Output the (X, Y) coordinate of the center of the cell containing the given text.  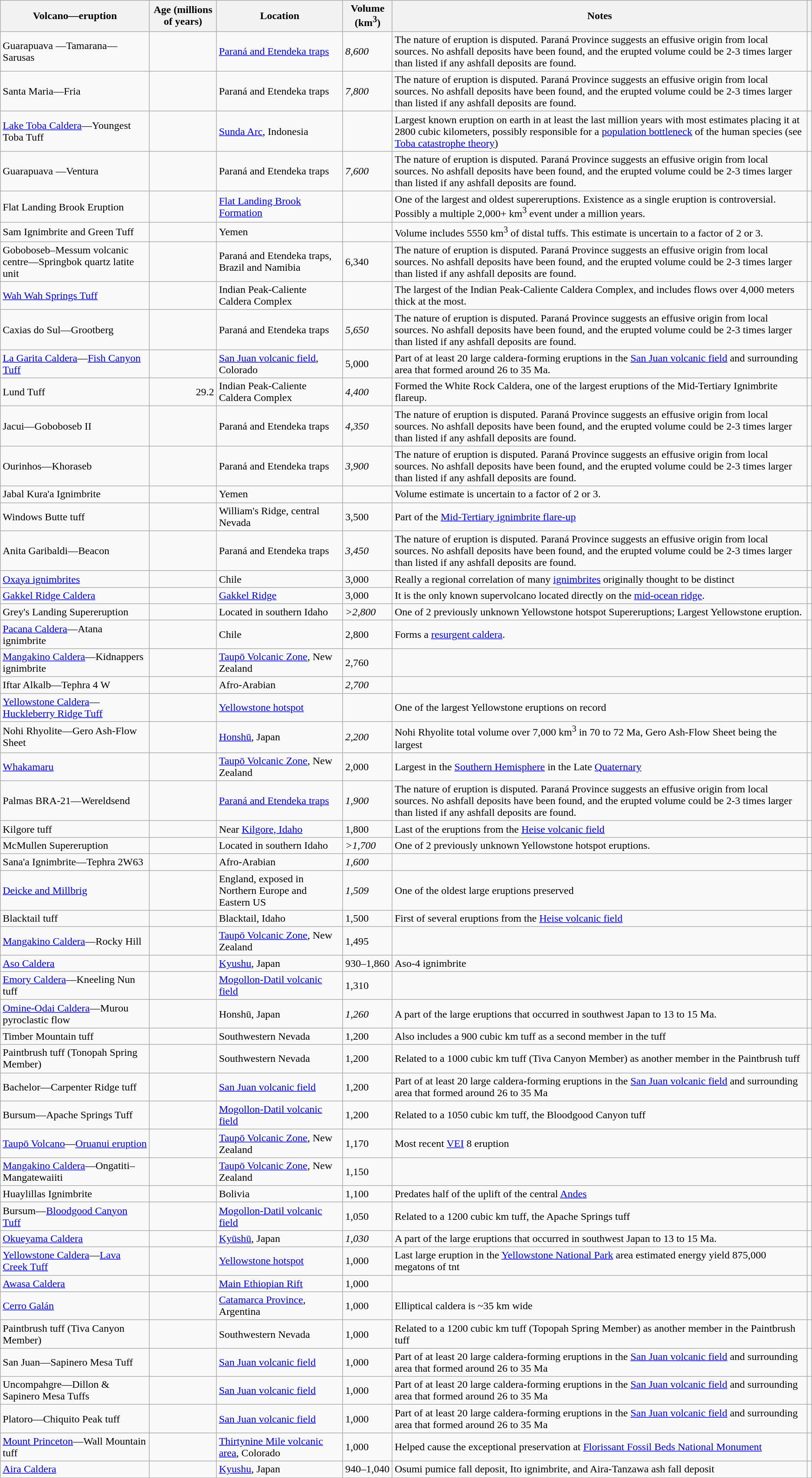
Lake Toba Caldera—Youngest Toba Tuff (75, 131)
1,495 (367, 941)
1,100 (367, 1194)
Yellowstone Caldera—Lava Creek Tuff (75, 1261)
5,000 (367, 364)
29.2 (183, 392)
Also includes a 900 cubic km tuff as a second member in the tuff (599, 1036)
Near Kilgore, Idaho (279, 829)
San Juan—Sapinero Mesa Tuff (75, 1363)
Sunda Arc, Indonesia (279, 131)
Last large eruption in the Yellowstone National Park area estimated energy yield 875,000 megatons of tnt (599, 1261)
Omine-Odai Caldera—Murou pyroclastic flow (75, 1014)
Volume estimate is uncertain to a factor of 2 or 3. (599, 494)
William's Ridge, central Nevada (279, 516)
Pacana Caldera—Atana ignimbrite (75, 634)
Mangakino Caldera—Rocky Hill (75, 941)
Related to a 1200 cubic km tuff, the Apache Springs tuff (599, 1216)
Nohi Rhyolite—Gero Ash-Flow Sheet (75, 737)
7,600 (367, 171)
Last of the eruptions from the Heise volcanic field (599, 829)
Timber Mountain tuff (75, 1036)
Related to a 1000 cubic km tuff (Tiva Canyon Member) as another member in the Paintbrush tuff (599, 1059)
2,200 (367, 737)
Emory Caldera—Kneeling Nun tuff (75, 986)
Caxias do Sul—Grootberg (75, 330)
Bursum—Bloodgood Canyon Tuff (75, 1216)
McMullen Supereruption (75, 845)
England, exposed in Northern Europe and Eastern US (279, 890)
Lund Tuff (75, 392)
Paintbrush tuff (Tiva Canyon Member) (75, 1334)
Bursum—Apache Springs Tuff (75, 1115)
Mangakino Caldera—Kidnappers ignimbrite (75, 663)
8,600 (367, 51)
940–1,040 (367, 1469)
2,000 (367, 766)
1,170 (367, 1143)
930–1,860 (367, 963)
Catamarca Province, Argentina (279, 1306)
Platoro—Chiquito Peak tuff (75, 1419)
Part of the Mid-Tertiary ignimbrite flare-up (599, 516)
1,800 (367, 829)
Elliptical caldera is ~35 km wide (599, 1306)
Wah Wah Springs Tuff (75, 296)
The largest of the Indian Peak-Caliente Caldera Complex, and includes flows over 4,000 meters thick at the most. (599, 296)
Nohi Rhyolite total volume over 7,000 km3 in 70 to 72 Ma, Gero Ash-Flow Sheet being the largest (599, 737)
Gakkel Ridge (279, 595)
1,310 (367, 986)
Iftar Alkalb—Tephra 4 W (75, 685)
Flat Landing Brook Formation (279, 207)
Largest in the Southern Hemisphere in the Late Quaternary (599, 766)
Palmas BRA-21—Wereldsend (75, 801)
4,350 (367, 426)
>1,700 (367, 845)
Guarapuava —Tamarana—Sarusas (75, 51)
Thirtynine Mile volcanic area, Colorado (279, 1447)
Volume (km3) (367, 16)
Sam Ignimbrite and Green Tuff (75, 232)
Bachelor—Carpenter Ridge tuff (75, 1087)
Helped cause the exceptional preservation at Florissant Fossil Beds National Monument (599, 1447)
Mangakino Caldera—Ongatiti–Mangatewaiiti (75, 1172)
Okueyama Caldera (75, 1238)
Aso Caldera (75, 963)
3,500 (367, 516)
One of the largest Yellowstone eruptions on record (599, 707)
2,800 (367, 634)
1,900 (367, 801)
One of the oldest large eruptions preserved (599, 890)
Blacktail tuff (75, 919)
Location (279, 16)
Huaylillas Ignimbrite (75, 1194)
Paraná and Etendeka traps, Brazil and Namibia (279, 262)
First of several eruptions from the Heise volcanic field (599, 919)
Uncompahgre—Dillon & Sapinero Mesa Tuffs (75, 1390)
Grey's Landing Supereruption (75, 612)
1,509 (367, 890)
Kyūshū, Japan (279, 1238)
6,340 (367, 262)
Volume includes 5550 km3 of distal tuffs. This estimate is uncertain to a factor of 2 or 3. (599, 232)
3,450 (367, 551)
1,030 (367, 1238)
5,650 (367, 330)
Notes (599, 16)
Sana'a Ignimbrite—Tephra 2W63 (75, 862)
Awasa Caldera (75, 1284)
1,500 (367, 919)
Bolivia (279, 1194)
Aira Caldera (75, 1469)
Santa Maria—Fria (75, 91)
Taupō Volcano—Oruanui eruption (75, 1143)
Aso-4 ignimbrite (599, 963)
Main Ethiopian Rift (279, 1284)
Guarapuava —Ventura (75, 171)
La Garita Caldera—Fish Canyon Tuff (75, 364)
Oxaya ignimbrites (75, 579)
One of 2 previously unknown Yellowstone hotspot eruptions. (599, 845)
Mount Princeton—Wall Mountain tuff (75, 1447)
Really a regional correlation of many ignimbrites originally thought to be distinct (599, 579)
Anita Garibaldi—Beacon (75, 551)
Deicke and Millbrig (75, 890)
Gakkel Ridge Caldera (75, 595)
Jacui—Goboboseb II (75, 426)
One of 2 previously unknown Yellowstone hotspot Supereruptions; Largest Yellowstone eruption. (599, 612)
Cerro Galán (75, 1306)
3,900 (367, 466)
4,400 (367, 392)
Predates half of the uplift of the central Andes (599, 1194)
Related to a 1050 cubic km tuff, the Bloodgood Canyon tuff (599, 1115)
1,260 (367, 1014)
Yellowstone Caldera—Huckleberry Ridge Tuff (75, 707)
Osumi pumice fall deposit, Ito ignimbrite, and Aira-Tanzawa ash fall deposit (599, 1469)
1,150 (367, 1172)
Related to a 1200 cubic km tuff (Topopah Spring Member) as another member in the Paintbrush tuff (599, 1334)
Most recent VEI 8 eruption (599, 1143)
Whakamaru (75, 766)
Goboboseb–Messum volcanic centre—Springbok quartz latite unit (75, 262)
Windows Butte tuff (75, 516)
Formed the White Rock Caldera, one of the largest eruptions of the Mid-Tertiary Ignimbrite flareup. (599, 392)
2,700 (367, 685)
2,760 (367, 663)
Forms a resurgent caldera. (599, 634)
Part of at least 20 large caldera-forming eruptions in the San Juan volcanic field and surrounding area that formed around 26 to 35 Ma. (599, 364)
Jabal Kura'a Ignimbrite (75, 494)
1,050 (367, 1216)
Flat Landing Brook Eruption (75, 207)
1,600 (367, 862)
Blacktail, Idaho (279, 919)
>2,800 (367, 612)
Kilgore tuff (75, 829)
7,800 (367, 91)
Ourinhos—Khoraseb (75, 466)
It is the only known supervolcano located directly on the mid-ocean ridge. (599, 595)
Volcano—eruption (75, 16)
Age (millions of years) (183, 16)
San Juan volcanic field, Colorado (279, 364)
Paintbrush tuff (Tonopah Spring Member) (75, 1059)
